Provide the (x, y) coordinate of the cell's center where the given text is located.  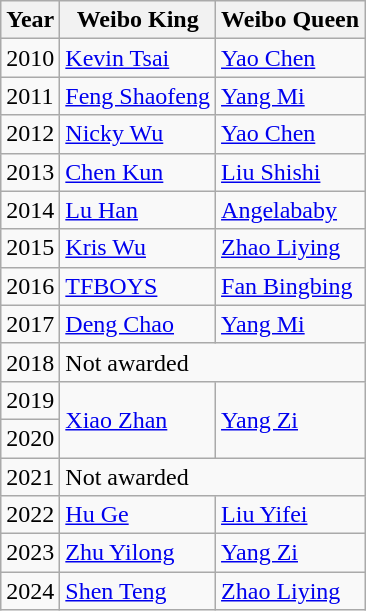
Angelababy (290, 210)
Xiao Zhan (138, 419)
2020 (30, 438)
2015 (30, 248)
Hu Ge (138, 515)
2021 (30, 477)
Lu Han (138, 210)
Liu Shishi (290, 172)
Feng Shaofeng (138, 96)
Shen Teng (138, 591)
Year (30, 20)
2010 (30, 58)
Fan Bingbing (290, 286)
Weibo Queen (290, 20)
Chen Kun (138, 172)
TFBOYS (138, 286)
2019 (30, 400)
2013 (30, 172)
Kevin Tsai (138, 58)
2022 (30, 515)
Zhu Yilong (138, 553)
2012 (30, 134)
Weibo King (138, 20)
2023 (30, 553)
2018 (30, 362)
Nicky Wu (138, 134)
2014 (30, 210)
2016 (30, 286)
Deng Chao (138, 324)
2024 (30, 591)
Liu Yifei (290, 515)
Kris Wu (138, 248)
2017 (30, 324)
2011 (30, 96)
